Output the (X, Y) coordinate of the center of the cell containing the given text.  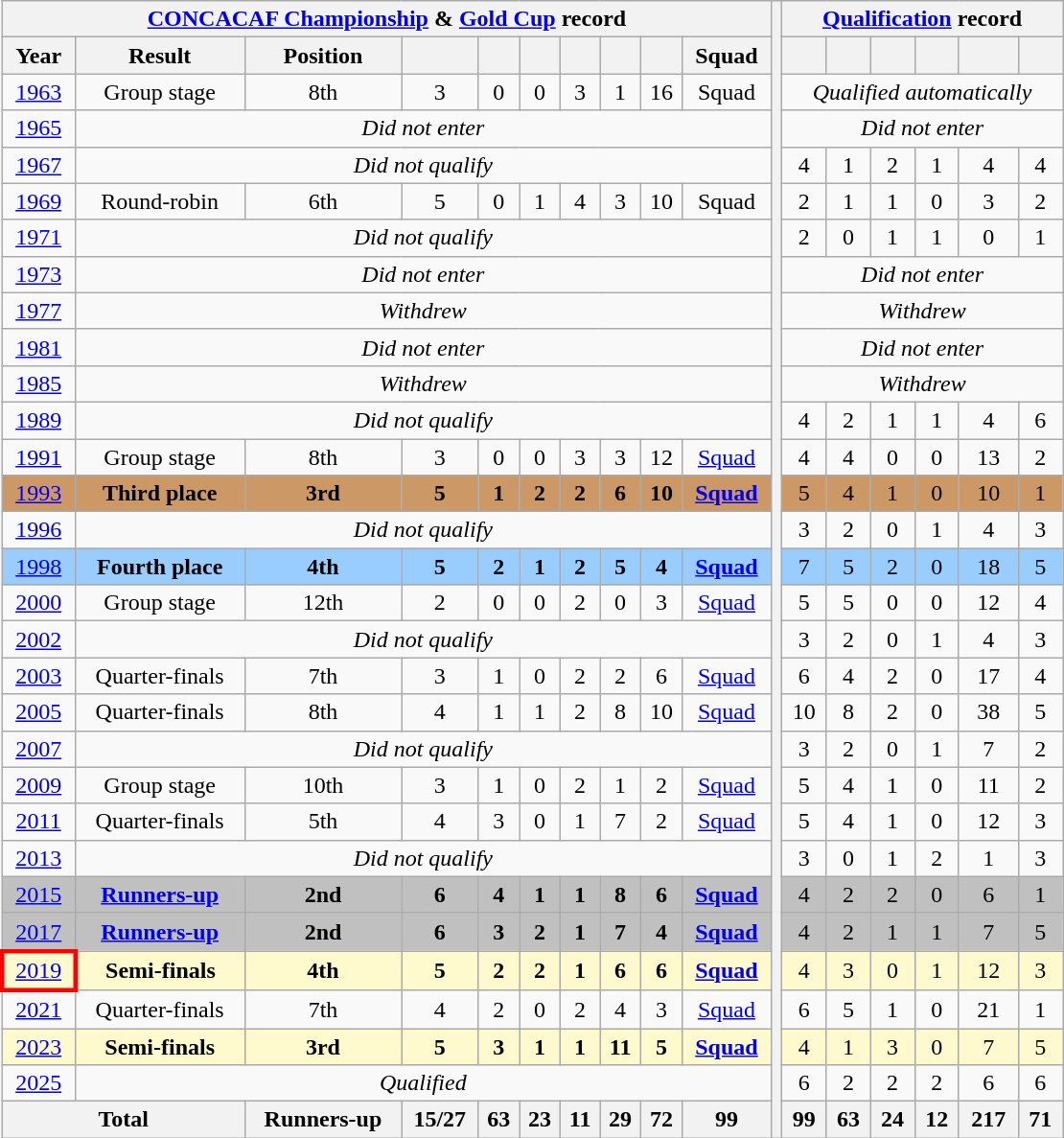
Qualified (424, 1083)
Qualified automatically (922, 92)
CONCACAF Championship & Gold Cup record (386, 19)
1977 (38, 311)
Year (38, 56)
24 (892, 1120)
1991 (38, 457)
15/27 (440, 1120)
2005 (38, 712)
2021 (38, 1010)
1971 (38, 238)
2023 (38, 1046)
1969 (38, 201)
2017 (38, 932)
Fourth place (159, 567)
12th (322, 603)
1973 (38, 274)
Result (159, 56)
Total (123, 1120)
1985 (38, 383)
71 (1040, 1120)
2013 (38, 858)
2011 (38, 822)
2025 (38, 1083)
2019 (38, 970)
1963 (38, 92)
16 (661, 92)
6th (322, 201)
1996 (38, 530)
Round-robin (159, 201)
13 (988, 457)
2003 (38, 676)
Qualification record (922, 19)
1967 (38, 165)
29 (621, 1120)
2007 (38, 749)
217 (988, 1120)
72 (661, 1120)
2009 (38, 785)
21 (988, 1010)
Position (322, 56)
38 (988, 712)
2000 (38, 603)
2015 (38, 894)
5th (322, 822)
1981 (38, 347)
18 (988, 567)
17 (988, 676)
23 (541, 1120)
1993 (38, 494)
10th (322, 785)
1989 (38, 420)
1998 (38, 567)
Third place (159, 494)
1965 (38, 128)
2002 (38, 639)
